Search for the cell housing the specified text and yield its [X, Y] center coordinate. 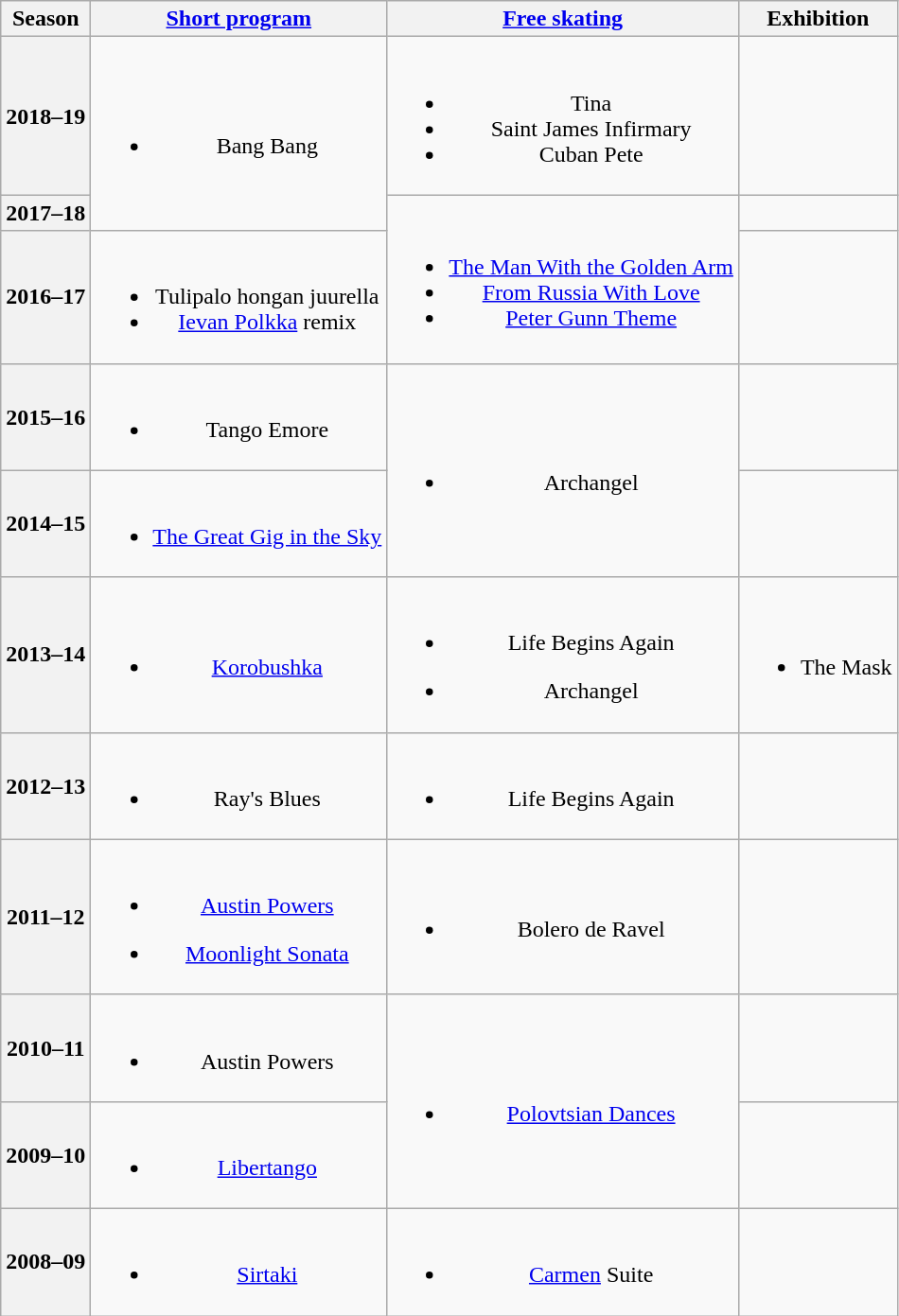
The Mask [818, 655]
Bolero de Ravel [563, 917]
Free skating [563, 19]
Korobushka [238, 655]
Life Begins Again [563, 785]
Short program [238, 19]
The Great Gig in the Sky [238, 524]
2009–10 [45, 1154]
Season [45, 19]
2013–14 [45, 655]
Exhibition [818, 19]
2011–12 [45, 917]
2010–11 [45, 1048]
Bang Bang [238, 134]
2017–18 [45, 213]
The Man With the Golden Arm From Russia With Love Peter Gunn Theme [563, 279]
Polovtsian Dances [563, 1101]
Tango Emore [238, 416]
Austin Powers [238, 1048]
Ray's Blues [238, 785]
2012–13 [45, 785]
2015–16 [45, 416]
Archangel [563, 470]
Life Begins Again Archangel [563, 655]
Carmen Suite [563, 1262]
2014–15 [45, 524]
2016–17 [45, 297]
Tina Saint James Infirmary Cuban Pete [563, 115]
Austin Powers Moonlight Sonata [238, 917]
Sirtaki [238, 1262]
Libertango [238, 1154]
Tulipalo hongan juurella Ievan Polkka remix [238, 297]
2018–19 [45, 115]
2008–09 [45, 1262]
